Scan for the cell matching the given text and deliver its [X, Y] coordinate at center. 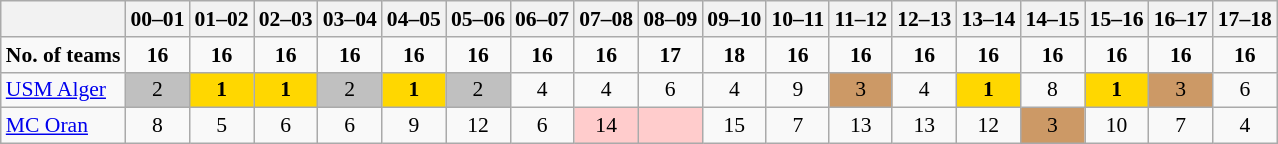
11–12 [860, 19]
5 [221, 126]
10–11 [798, 19]
18 [734, 55]
14–15 [1052, 19]
07–08 [606, 19]
15 [734, 126]
MC Oran [64, 126]
10 [1117, 126]
16–17 [1181, 19]
17 [670, 55]
14 [606, 126]
01–02 [221, 19]
17–18 [1245, 19]
13–14 [988, 19]
No. of teams [64, 55]
03–04 [350, 19]
02–03 [286, 19]
12–13 [924, 19]
USM Alger [64, 90]
15–16 [1117, 19]
05–06 [478, 19]
09–10 [734, 19]
04–05 [414, 19]
00–01 [157, 19]
06–07 [542, 19]
08–09 [670, 19]
